Provide the (x, y) coordinate of the cell's center where the given text is located.  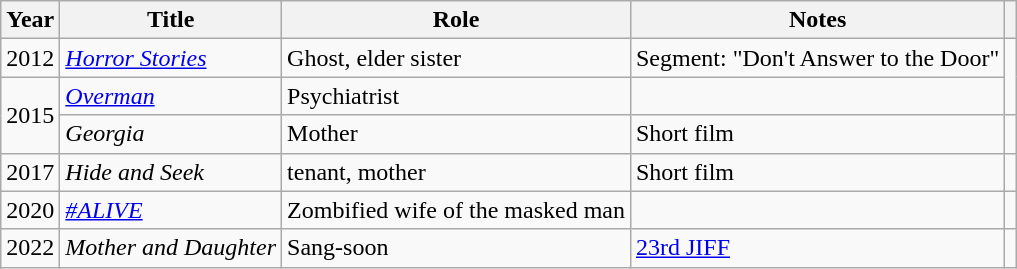
2015 (30, 115)
Psychiatrist (456, 96)
23rd JIFF (817, 248)
Year (30, 20)
Mother (456, 134)
tenant, mother (456, 172)
2017 (30, 172)
Mother and Daughter (171, 248)
Zombified wife of the masked man (456, 210)
Segment: "Don't Answer to the Door" (817, 58)
Hide and Seek (171, 172)
#ALIVE (171, 210)
Overman (171, 96)
Role (456, 20)
2022 (30, 248)
2020 (30, 210)
Ghost, elder sister (456, 58)
Sang-soon (456, 248)
Notes (817, 20)
2012 (30, 58)
Title (171, 20)
Horror Stories (171, 58)
Georgia (171, 134)
